Detect which cell encompasses the target text, then output its [X, Y] center coordinate. 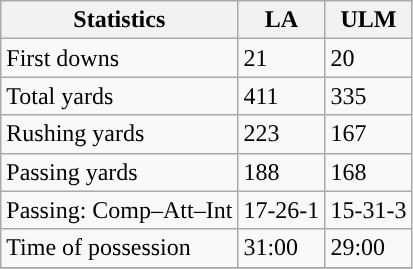
Total yards [120, 96]
21 [282, 58]
Rushing yards [120, 134]
31:00 [282, 248]
ULM [368, 20]
20 [368, 58]
168 [368, 172]
188 [282, 172]
15-31-3 [368, 210]
LA [282, 20]
First downs [120, 58]
167 [368, 134]
223 [282, 134]
Time of possession [120, 248]
335 [368, 96]
17-26-1 [282, 210]
29:00 [368, 248]
411 [282, 96]
Statistics [120, 20]
Passing yards [120, 172]
Passing: Comp–Att–Int [120, 210]
